Output the [x, y] coordinate of the center of the cell containing the given text.  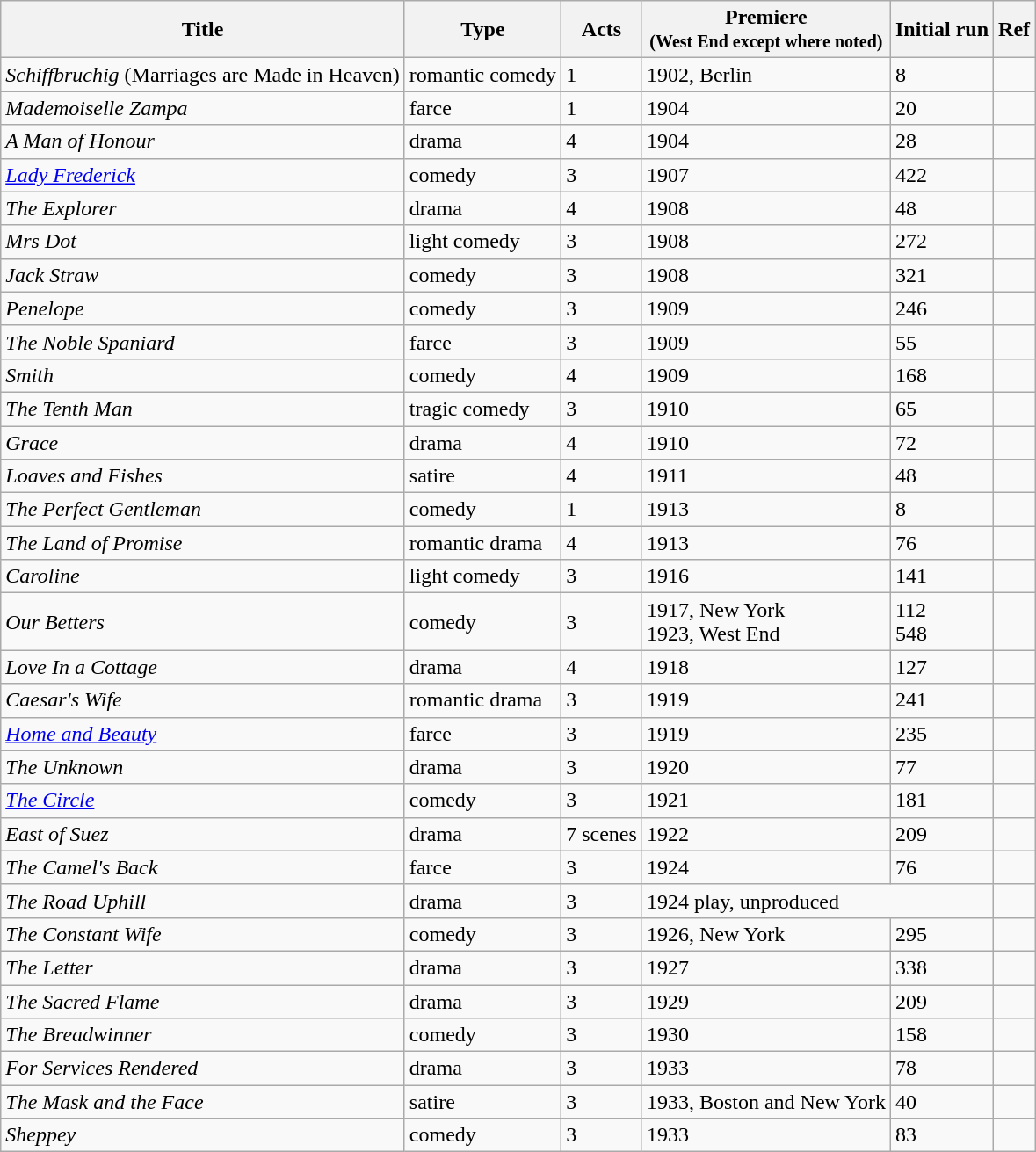
The Land of Promise [203, 543]
1922 [766, 834]
The Breadwinner [203, 1035]
246 [942, 308]
The Constant Wife [203, 934]
The Letter [203, 967]
Lady Frederick [203, 175]
1916 [766, 576]
Loaves and Fishes [203, 476]
The Mask and the Face [203, 1102]
The Tenth Man [203, 409]
1924 [766, 867]
For Services Rendered [203, 1069]
1911 [766, 476]
Type [482, 30]
1930 [766, 1035]
The Unknown [203, 767]
The Explorer [203, 208]
338 [942, 967]
1907 [766, 175]
83 [942, 1135]
295 [942, 934]
1924 play, unproduced [817, 901]
1933, Boston and New York [766, 1102]
168 [942, 375]
127 [942, 667]
East of Suez [203, 834]
Our Betters [203, 622]
A Man of Honour [203, 141]
40 [942, 1102]
Sheppey [203, 1135]
tragic comedy [482, 409]
Caroline [203, 576]
Home and Beauty [203, 734]
181 [942, 801]
Grace [203, 442]
Premiere(West End except where noted) [766, 30]
20 [942, 108]
28 [942, 141]
Love In a Cottage [203, 667]
1926, New York [766, 934]
The Camel's Back [203, 867]
The Perfect Gentleman [203, 510]
141 [942, 576]
romantic comedy [482, 75]
Mrs Dot [203, 242]
72 [942, 442]
158 [942, 1035]
Acts [602, 30]
Title [203, 30]
1918 [766, 667]
55 [942, 342]
1927 [766, 967]
1921 [766, 801]
Smith [203, 375]
321 [942, 275]
Initial run [942, 30]
Mademoiselle Zampa [203, 108]
422 [942, 175]
272 [942, 242]
7 scenes [602, 834]
241 [942, 700]
The Sacred Flame [203, 1001]
Penelope [203, 308]
1902, Berlin [766, 75]
235 [942, 734]
1929 [766, 1001]
The Noble Spaniard [203, 342]
The Circle [203, 801]
1920 [766, 767]
112548 [942, 622]
78 [942, 1069]
Schiffbruchig (Marriages are Made in Heaven) [203, 75]
65 [942, 409]
Jack Straw [203, 275]
Ref [1014, 30]
Caesar's Wife [203, 700]
The Road Uphill [203, 901]
1917, New York1923, West End [766, 622]
77 [942, 767]
